Return [X, Y] of the center of cell containing provided text 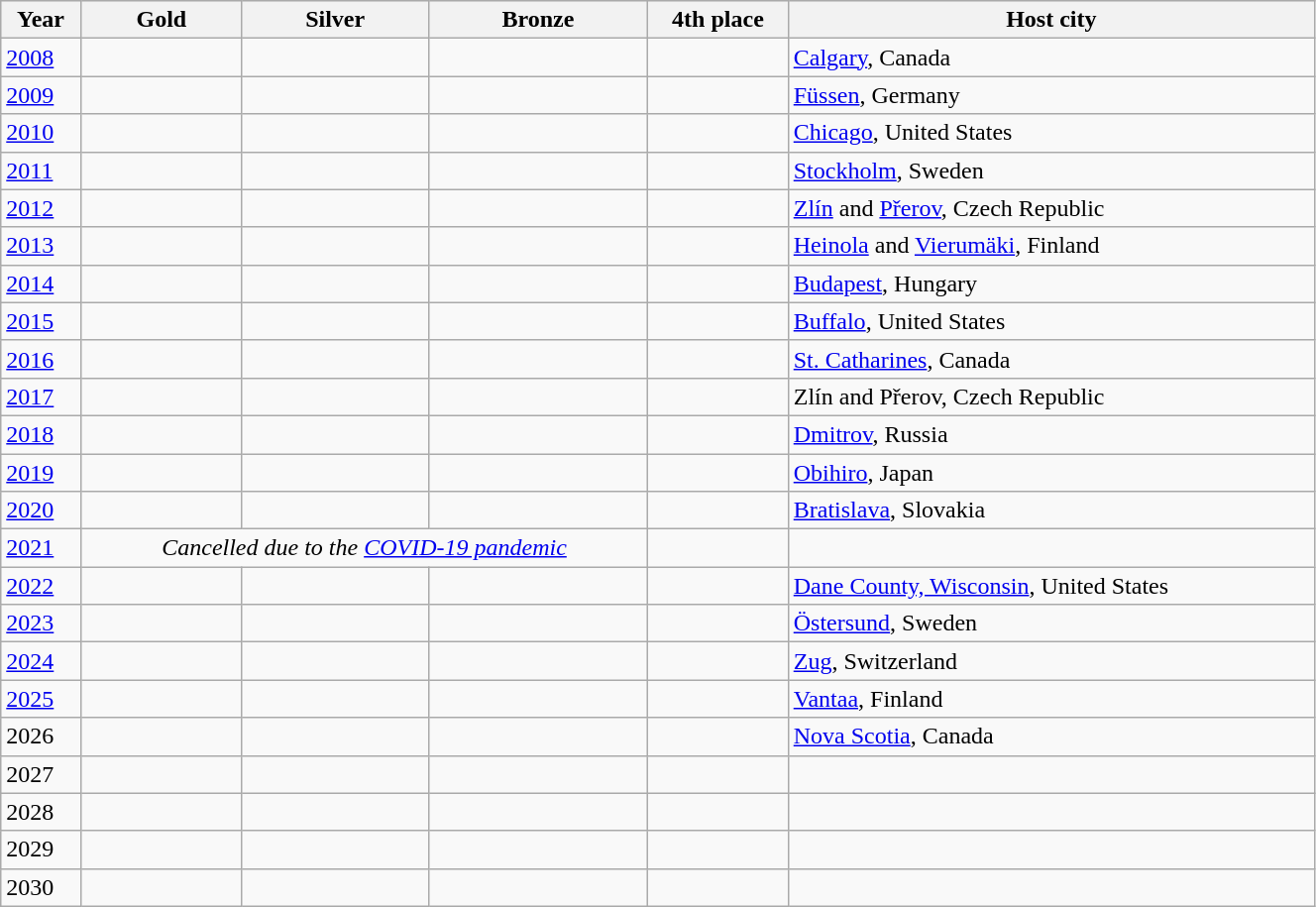
Heinola and Vierumäki, Finland [1050, 246]
Stockholm, Sweden [1050, 170]
2011 [42, 170]
Gold [161, 20]
Bronze [538, 20]
2021 [42, 548]
2022 [42, 586]
2008 [42, 57]
2014 [42, 283]
2027 [42, 774]
2020 [42, 510]
2024 [42, 661]
2025 [42, 699]
2012 [42, 208]
Dane County, Wisconsin, United States [1050, 586]
St. Catharines, Canada [1050, 359]
Buffalo, United States [1050, 321]
2026 [42, 737]
2010 [42, 133]
2018 [42, 434]
Vantaa, Finland [1050, 699]
Chicago, United States [1050, 133]
Östersund, Sweden [1050, 624]
2015 [42, 321]
Dmitrov, Russia [1050, 434]
Calgary, Canada [1050, 57]
Füssen, Germany [1050, 95]
2013 [42, 246]
Cancelled due to the COVID-19 pandemic [364, 548]
Host city [1050, 20]
2017 [42, 397]
2016 [42, 359]
2019 [42, 473]
2009 [42, 95]
Nova Scotia, Canada [1050, 737]
2028 [42, 812]
Obihiro, Japan [1050, 473]
Zug, Switzerland [1050, 661]
Year [42, 20]
2023 [42, 624]
4th place [717, 20]
Silver [335, 20]
Budapest, Hungary [1050, 283]
2029 [42, 850]
Bratislava, Slovakia [1050, 510]
2030 [42, 887]
